Detect which cell encompasses the target text, then output its (X, Y) center coordinate. 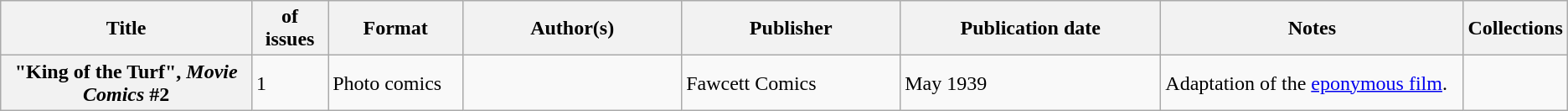
Publication date (1030, 29)
Fawcett Comics (791, 82)
Title (126, 29)
of issues (290, 29)
Photo comics (395, 82)
Collections (1515, 29)
May 1939 (1030, 82)
Publisher (791, 29)
1 (290, 82)
Format (395, 29)
"King of the Turf", Movie Comics #2 (126, 82)
Author(s) (573, 29)
Adaptation of the eponymous film. (1312, 82)
Notes (1312, 29)
